From the cell containing the given text, extract its center point as [x, y] coordinate. 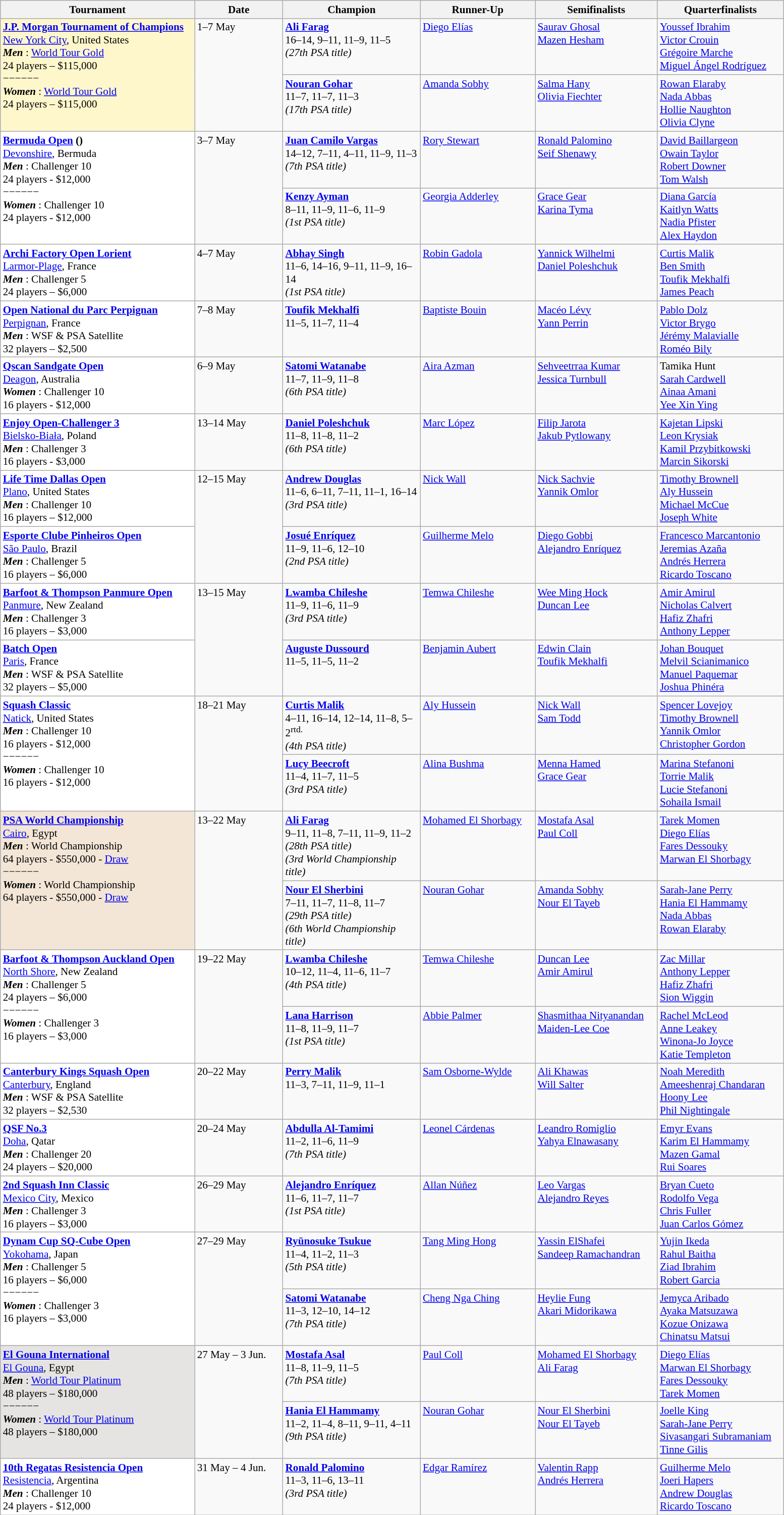
Abbie Palmer [477, 1035]
Nour El Sherbini Nour El Tayeb [596, 1430]
Tamika Hunt Sarah Cardwell Ainaa Amani Yee Xin Ying [720, 386]
Bermuda Open () Devonshire, Bermuda Men : Challenger 1024 players - $12,000−−−−−− Women : Challenger 1024 players - $12,000 [98, 188]
Qscan Sandgate Open Deagon, Australia Women : Challenger 1016 players - $12,000 [98, 386]
Lwamba Chileshe11–9, 11–6, 11–9(3rd PSA title) [352, 612]
Ali Farag16–14, 9–11, 11–9, 11–5(27th PSA title) [352, 46]
Squash Classic Natick, United States Men : Challenger 1016 players - $12,000−−−−−− Women : Challenger 1016 players - $12,000 [98, 754]
Mostafa Asal11–8, 11–9, 11–5(7th PSA title) [352, 1374]
Edgar Ramírez [477, 1487]
13–14 May [239, 442]
27–29 May [239, 1289]
Georgia Adderley [477, 216]
Benjamin Aubert [477, 668]
Daniel Poleshchuk11–8, 11–8, 11–2(6th PSA title) [352, 442]
Josué Enríquez11–9, 11–6, 12–10(2nd PSA title) [352, 555]
PSA World Championship Cairo, Egypt Men : World Championship64 players - $550,000 - Draw−−−−−− Women : World Championship64 players - $550,000 - Draw [98, 880]
Heylie Fung Akari Midorikawa [596, 1317]
Francesco Marcantonio Jeremias Azaña Andrés Herrera Ricardo Toscano [720, 555]
Grace Gear Karina Tyma [596, 216]
Baptiste Bouin [477, 329]
Diego Elías [477, 46]
2nd Squash Inn Classic Mexico City, Mexico Men : Challenger 316 players – $3,000 [98, 1204]
Edwin Clain Toufik Mekhalfi [596, 668]
Ali Khawas Will Salter [596, 1091]
Tang Ming Hong [477, 1261]
QSF No.3 Doha, Qatar Men : Challenger 2024 players – $20,000 [98, 1148]
Youssef Ibrahim Victor Crouin Grégoire Marche Miguel Ángel Rodríguez [720, 46]
13–22 May [239, 880]
27 May – 3 Jun. [239, 1402]
Robin Gadola [477, 273]
Esporte Clube Pinheiros Open São Paulo, Brazil Men : Challenger 516 players – $6,000 [98, 555]
1–7 May [239, 75]
Valentin Rapp Andrés Herrera [596, 1487]
Life Time Dallas Open Plano, United States Men : Challenger 1016 players – $12,000 [98, 499]
Noah Meredith Ameeshenraj Chandaran Hoony Lee Phil Nightingale [720, 1091]
31 May – 4 Jun. [239, 1487]
Nick Wall [477, 499]
10th Regatas Resistencia Open Resistencia, Argentina Men : Challenger 1024 players - $12,000 [98, 1487]
Jemyca Aribado Ayaka Matsuzawa Kozue Onizawa Chinatsu Matsui [720, 1317]
Enjoy Open-Challenger 3 Bielsko-Biała, Poland Men : Challenger 316 players - $3,000 [98, 442]
Mohamed El Shorbagy [477, 846]
Canterbury Kings Squash Open Canterbury, England Men : WSF & PSA Satellite32 players – $2,530 [98, 1091]
26–29 May [239, 1204]
Yassin ElShafei Sandeep Ramachandran [596, 1261]
Rachel McLeod Anne Leakey Winona-Jo Joyce Katie Templeton [720, 1035]
Sarah-Jane Perry Hania El Hammamy Nada Abbas Rowan Elaraby [720, 915]
Ryūnosuke Tsukue11–4, 11–2, 11–3(5th PSA title) [352, 1261]
Bryan Cueto Rodolfo Vega Chris Fuller Juan Carlos Gómez [720, 1204]
Amanda Sobhy Nour El Tayeb [596, 915]
Guilherme Melo [477, 555]
13–15 May [239, 640]
Macéo Lévy Yann Perrin [596, 329]
Duncan Lee Amir Amirul [596, 978]
Sam Osborne-Wylde [477, 1091]
7–8 May [239, 329]
David Baillargeon Owain Taylor Robert Downer Tom Walsh [720, 159]
Curtis Malik Ben Smith Toufik Mekhalfi James Peach [720, 273]
Amir Amirul Nicholas Calvert Hafiz Zhafri Anthony Lepper [720, 612]
Juan Camilo Vargas14–12, 7–11, 4–11, 11–9, 11–3(7th PSA title) [352, 159]
Abhay Singh11–6, 14–16, 9–11, 11–9, 16–14(1st PSA title) [352, 273]
Paul Coll [477, 1374]
Menna Hamed Grace Gear [596, 783]
Rory Stewart [477, 159]
Satomi Watanabe11–3, 12–10, 14–12(7th PSA title) [352, 1317]
Marina Stefanoni Torrie Malik Lucie Stefanoni Sohaila Ismail [720, 783]
Semifinalists [596, 9]
Ali Farag9–11, 11–8, 7–11, 11–9, 11–2(28th PSA title)(3rd World Championship title) [352, 846]
Aly Hussein [477, 726]
Tournament [98, 9]
Lwamba Chileshe10–12, 11–4, 11–6, 11–7(4th PSA title) [352, 978]
Ronald Palomino11–3, 11–6, 13–11(3rd PSA title) [352, 1487]
12–15 May [239, 527]
Yujin Ikeda Rahul Baitha Ziad Ibrahim Robert Garcia [720, 1261]
Amanda Sobhy [477, 103]
Wee Ming Hock Duncan Lee [596, 612]
Spencer Lovejoy Timothy Brownell Yannik Omlor Christopher Gordon [720, 726]
Salma Hany Olivia Fiechter [596, 103]
Archi Factory Open Lorient Larmor-Plage, France Men : Challenger 524 players – $6,000 [98, 273]
18–21 May [239, 754]
Satomi Watanabe11–7, 11–9, 11–8(6th PSA title) [352, 386]
Barfoot & Thompson Auckland Open North Shore, New Zealand Men : Challenger 524 players – $6,000−−−−−− Women : Challenger 316 players – $3,000 [98, 1006]
Dynam Cup SQ-Cube Open Yokohama, Japan Men : Challenger 516 players – $6,000−−−−−− Women : Challenger 316 players – $3,000 [98, 1289]
Abdulla Al-Tamimi11–2, 11–6, 11–9(7th PSA title) [352, 1148]
Runner-Up [477, 9]
Emyr Evans Karim El Hammamy Mazen Gamal Rui Soares [720, 1148]
Hania El Hammamy11–2, 11–4, 8–11, 9–11, 4–11(9th PSA title) [352, 1430]
Nick Wall Sam Todd [596, 726]
Marc López [477, 442]
Mostafa Asal Paul Coll [596, 846]
Nick Sachvie Yannik Omlor [596, 499]
Barfoot & Thompson Panmure Open Panmure, New Zealand Men : Challenger 316 players – $3,000 [98, 612]
Toufik Mekhalfi11–5, 11–7, 11–4 [352, 329]
Mohamed El Shorbagy Ali Farag [596, 1374]
Shasmithaa Nityanandan Maiden-Lee Coe [596, 1035]
Joelle King Sarah-Jane Perry Sivasangari Subramaniam Tinne Gilis [720, 1430]
Quarterfinalists [720, 9]
Nour El Sherbini7–11, 11–7, 11–8, 11–7(29th PSA title)(6th World Championship title) [352, 915]
Timothy Brownell Aly Hussein Michael McCue Joseph White [720, 499]
19–22 May [239, 1006]
20–24 May [239, 1148]
Batch Open Paris, France Men : WSF & PSA Satellite32 players – $5,000 [98, 668]
Leandro Romiglio Yahya Elnawasany [596, 1148]
Perry Malik11–3, 7–11, 11–9, 11–1 [352, 1091]
Pablo Dolz Victor Brygo Jérémy Malavialle Roméo Bily [720, 329]
6–9 May [239, 386]
Yannick Wilhelmi Daniel Poleshchuk [596, 273]
Guilherme Melo Joeri Hapers Andrew Douglas Ricardo Toscano [720, 1487]
Kajetan Lipski Leon Krysiak Kamil Przybitkowski Marcin Sikorski [720, 442]
Leonel Cárdenas [477, 1148]
Leo Vargas Alejandro Reyes [596, 1204]
Diego Elías Marwan El Shorbagy Fares Dessouky Tarek Momen [720, 1374]
Alina Bushma [477, 783]
Allan Núñez [477, 1204]
Lana Harrison11–8, 11–9, 11–7(1st PSA title) [352, 1035]
Alejandro Enríquez11–6, 11–7, 11–7(1st PSA title) [352, 1204]
Tarek Momen Diego Elías Fares Dessouky Marwan El Shorbagy [720, 846]
Filip Jarota Jakub Pytlowany [596, 442]
Johan Bouquet Melvil Scianimanico Manuel Paquemar Joshua Phinéra [720, 668]
Sehveetrraa Kumar Jessica Turnbull [596, 386]
Andrew Douglas11–6, 6–11, 7–11, 11–1, 16–14(3rd PSA title) [352, 499]
Zac Millar Anthony Lepper Hafiz Zhafri Sion Wiggin [720, 978]
Rowan Elaraby Nada Abbas Hollie Naughton Olivia Clyne [720, 103]
Kenzy Ayman8–11, 11–9, 11–6, 11–9(1st PSA title) [352, 216]
20–22 May [239, 1091]
Nouran Gohar11–7, 11–7, 11–3(17th PSA title) [352, 103]
Diego Gobbi Alejandro Enríquez [596, 555]
El Gouna International El Gouna, Egypt Men : World Tour Platinum48 players – $180,000−−−−−− Women : World Tour Platinum48 players – $180,000 [98, 1402]
Lucy Beecroft11–4, 11–7, 11–5(3rd PSA title) [352, 783]
Ronald Palomino Seif Shenawy [596, 159]
Cheng Nga Ching [477, 1317]
Aira Azman [477, 386]
Diana García Kaitlyn Watts Nadia Pfister Alex Haydon [720, 216]
Curtis Malik4–11, 16–14, 12–14, 11–8, 5–2rtd.(4th PSA title) [352, 726]
4–7 May [239, 273]
Champion [352, 9]
Auguste Dussourd11–5, 11–5, 11–2 [352, 668]
Date [239, 9]
Open National du Parc Perpignan Perpignan, France Men : WSF & PSA Satellite32 players – $2,500 [98, 329]
Saurav Ghosal Mazen Hesham [596, 46]
3–7 May [239, 188]
